Identify which cell holds the provided text, then report its [X, Y] central coordinate. 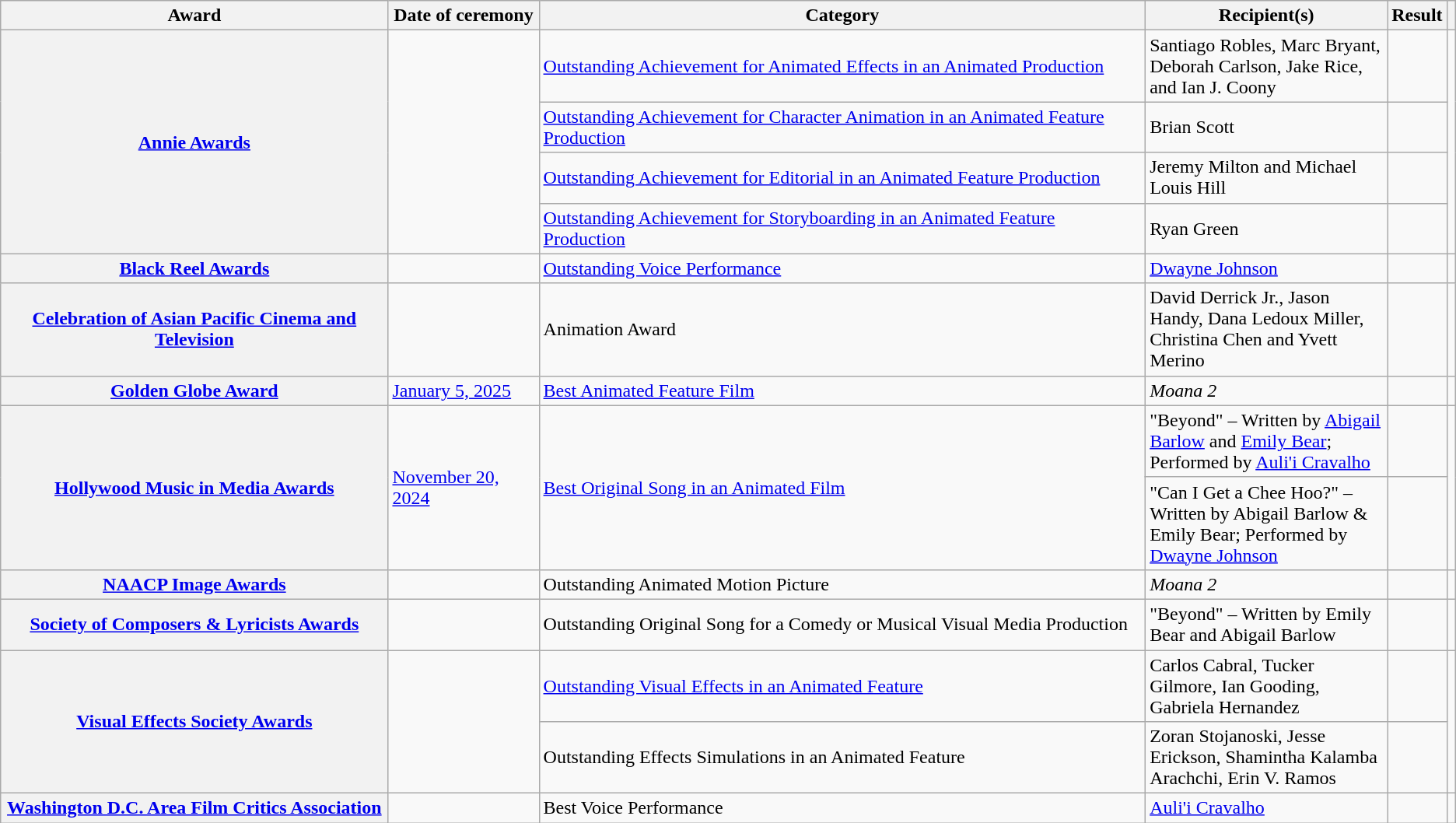
"Can I Get a Chee Hoo?" – Written by Abigail Barlow & Emily Bear; Performed by Dwayne Johnson [1266, 523]
Golden Globe Award [194, 390]
Outstanding Effects Simulations in an Animated Feature [842, 758]
Outstanding Voice Performance [842, 268]
Outstanding Achievement for Animated Effects in an Animated Production [842, 66]
Best Original Song in an Animated Film [842, 487]
Black Reel Awards [194, 268]
Category [842, 16]
November 20, 2024 [464, 487]
Outstanding Achievement for Character Animation in an Animated Feature Production [842, 128]
Outstanding Original Song for a Comedy or Musical Visual Media Production [842, 624]
"Beyond" – Written by Abigail Barlow and Emily Bear; Performed by Auli'i Cravalho [1266, 441]
Visual Effects Society Awards [194, 722]
Animation Award [842, 330]
David Derrick Jr., Jason Handy, Dana Ledoux Miller, Christina Chen and Yvett Merino [1266, 330]
Zoran Stojanoski, Jesse Erickson, Shamintha Kalamba Arachchi, Erin V. Ramos [1266, 758]
"Beyond" – Written by Emily Bear and Abigail Barlow [1266, 624]
Date of ceremony [464, 16]
Celebration of Asian Pacific Cinema and Television [194, 330]
Dwayne Johnson [1266, 268]
Washington D.C. Area Film Critics Association [194, 808]
Jeremy Milton and Michael Louis Hill [1266, 177]
Recipient(s) [1266, 16]
Outstanding Achievement for Editorial in an Animated Feature Production [842, 177]
Brian Scott [1266, 128]
Annie Awards [194, 142]
Result [1417, 16]
Award [194, 16]
Carlos Cabral, Tucker Gilmore, Ian Gooding, Gabriela Hernandez [1266, 686]
Auli'i Cravalho [1266, 808]
Ryan Green [1266, 229]
Hollywood Music in Media Awards [194, 487]
Outstanding Visual Effects in an Animated Feature [842, 686]
NAACP Image Awards [194, 584]
Outstanding Achievement for Storyboarding in an Animated Feature Production [842, 229]
Outstanding Animated Motion Picture [842, 584]
Best Animated Feature Film [842, 390]
Best Voice Performance [842, 808]
January 5, 2025 [464, 390]
Santiago Robles, Marc Bryant, Deborah Carlson, Jake Rice, and Ian J. Coony [1266, 66]
Society of Composers & Lyricists Awards [194, 624]
